Return (X, Y) of the center of cell containing provided text 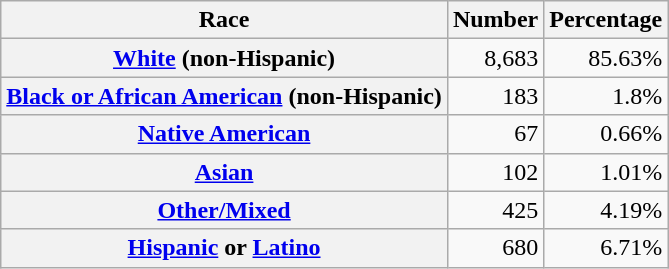
183 (495, 96)
Race (224, 20)
4.19% (606, 210)
85.63% (606, 58)
680 (495, 248)
8,683 (495, 58)
6.71% (606, 248)
Black or African American (non-Hispanic) (224, 96)
White (non-Hispanic) (224, 58)
Other/Mixed (224, 210)
102 (495, 172)
1.8% (606, 96)
Native American (224, 134)
0.66% (606, 134)
1.01% (606, 172)
67 (495, 134)
Asian (224, 172)
Hispanic or Latino (224, 248)
Percentage (606, 20)
Number (495, 20)
425 (495, 210)
